Find where the given text appears and provide that cell's center as (X, Y) coordinate. 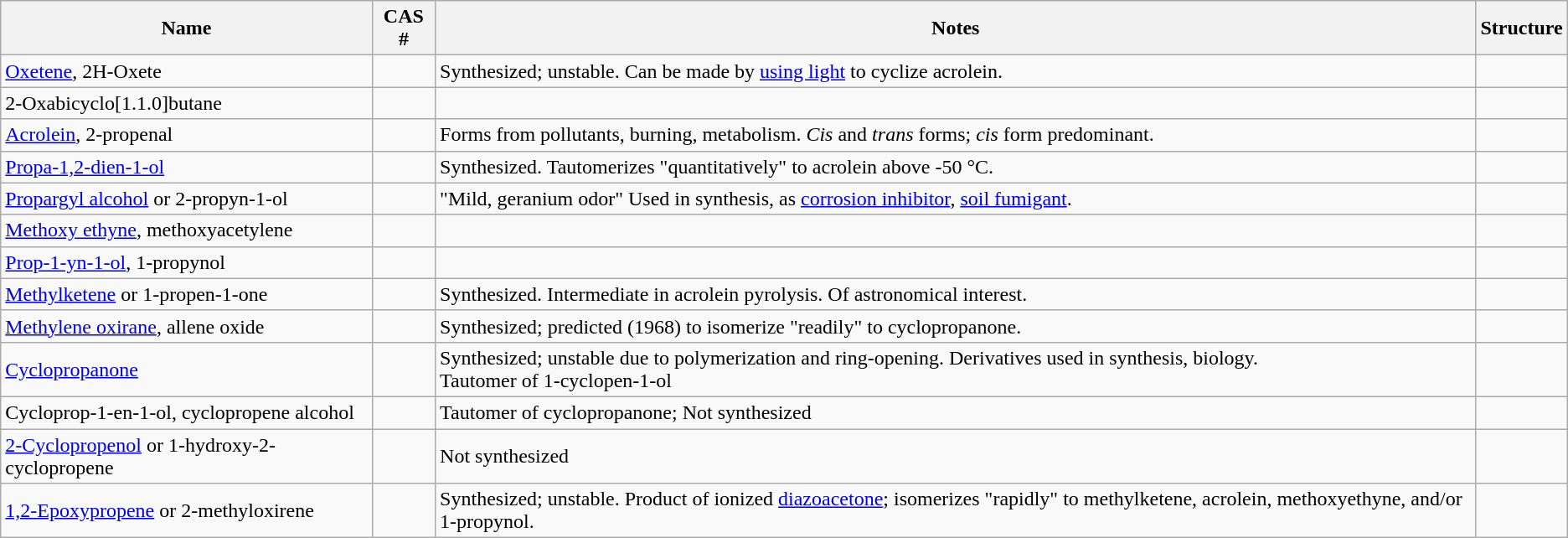
Notes (956, 28)
Synthesized. Tautomerizes "quantitatively" to acrolein above -50 °C. (956, 167)
2-Oxabicyclo[1.1.0]butane (186, 103)
1,2-Epoxypropene or 2-methyloxirene (186, 511)
Synthesized; unstable. Product of ionized diazoacetone; isomerizes "rapidly" to methylketene, acrolein, methoxyethyne, and/or 1-propynol. (956, 511)
"Mild, geranium odor" Used in synthesis, as corrosion inhibitor, soil fumigant. (956, 199)
Name (186, 28)
Tautomer of cyclopropanone; Not synthesized (956, 412)
Synthesized. Intermediate in acrolein pyrolysis. Of astronomical interest. (956, 294)
CAS # (404, 28)
Synthesized; unstable. Can be made by using light to cyclize acrolein. (956, 71)
Synthesized; predicted (1968) to isomerize "readily" to cyclopropanone. (956, 326)
Methylketene or 1-propen-1-one (186, 294)
2-Cyclopropenol or 1-hydroxy-2-cyclopropene (186, 456)
Oxetene, 2H-Oxete (186, 71)
Cyclopropanone (186, 369)
Methoxy ethyne, methoxyacetylene (186, 230)
Prop-1-yn-1-ol, 1-propynol (186, 262)
Not synthesized (956, 456)
Synthesized; unstable due to polymerization and ring-opening. Derivatives used in synthesis, biology.Tautomer of 1-cyclopen-1-ol (956, 369)
Propargyl alcohol or 2-propyn-1-ol (186, 199)
Forms from pollutants, burning, metabolism. Cis and trans forms; cis form predominant. (956, 135)
Structure (1521, 28)
Cycloprop-1-en-1-ol, cyclopropene alcohol (186, 412)
Methylene oxirane, allene oxide (186, 326)
Acrolein, 2-propenal (186, 135)
Propa-1,2-dien-1-ol (186, 167)
